From the cell containing the given text, extract its center point as (x, y) coordinate. 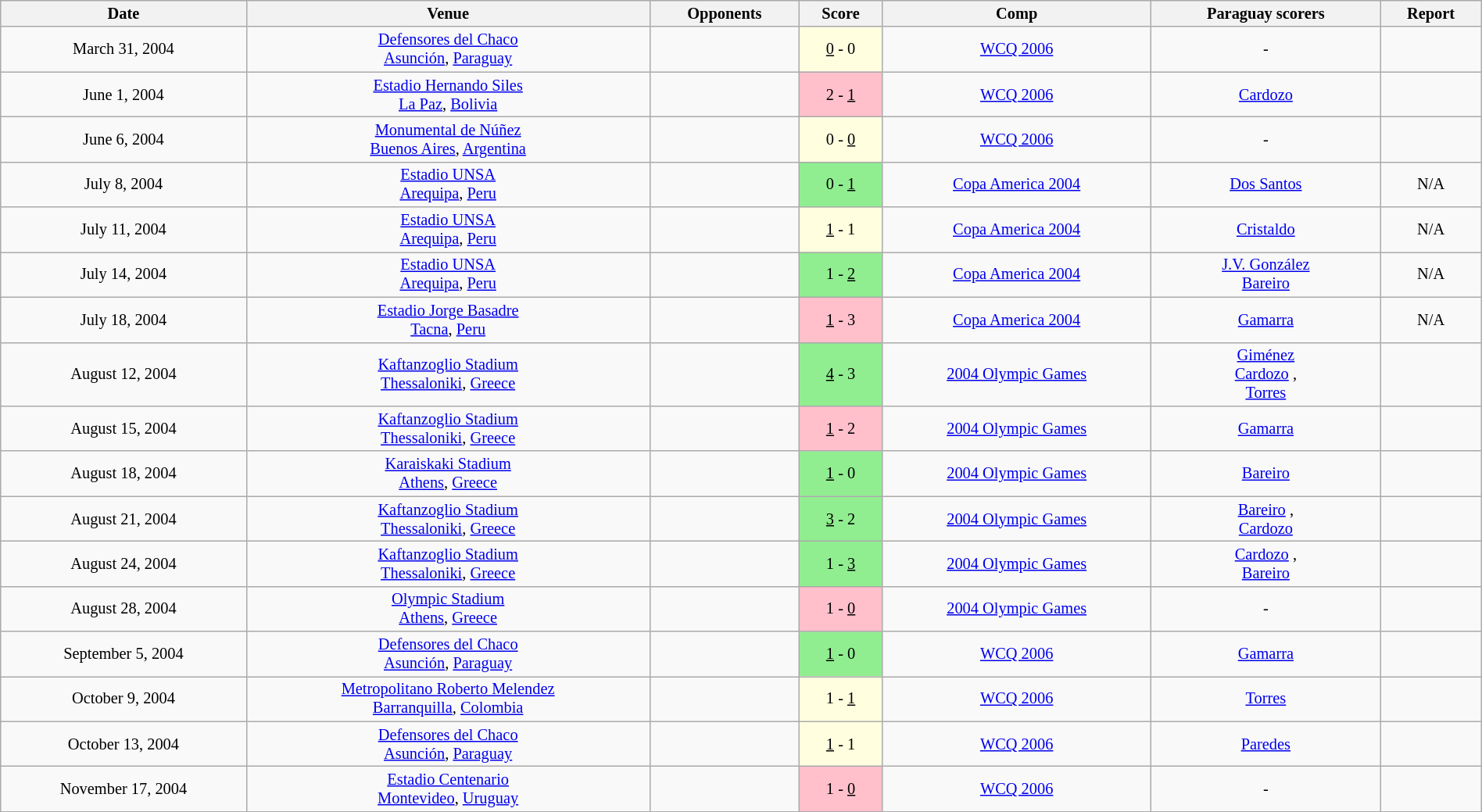
Torres (1266, 699)
June 6, 2004 (123, 139)
October 13, 2004 (123, 744)
2 - 1 (841, 95)
Cristaldo (1266, 230)
October 9, 2004 (123, 699)
Bareiro (1266, 474)
Bareiro , Cardozo (1266, 519)
Karaiskaki StadiumAthens, Greece (448, 474)
March 31, 2004 (123, 49)
Paredes (1266, 744)
July 11, 2004 (123, 230)
0 - 1 (841, 184)
J.V. González Bareiro (1266, 274)
Date (123, 13)
August 28, 2004 (123, 609)
Paraguay scorers (1266, 13)
August 21, 2004 (123, 519)
November 17, 2004 (123, 789)
Dos Santos (1266, 184)
Cardozo (1266, 95)
June 1, 2004 (123, 95)
4 - 3 (841, 374)
Comp (1016, 13)
Opponents (724, 13)
Report (1430, 13)
August 15, 2004 (123, 428)
August 12, 2004 (123, 374)
September 5, 2004 (123, 654)
August 24, 2004 (123, 563)
Venue (448, 13)
3 - 2 (841, 519)
Cardozo , Bareiro (1266, 563)
Estadio CentenarioMontevideo, Uruguay (448, 789)
Olympic Stadium Athens, Greece (448, 609)
Giménez Cardozo , Torres (1266, 374)
July 18, 2004 (123, 320)
Metropolitano Roberto MelendezBarranquilla, Colombia (448, 699)
Estadio Hernando SilesLa Paz, Bolivia (448, 95)
Estadio Jorge Basadre Tacna, Peru (448, 320)
August 18, 2004 (123, 474)
Monumental de NúñezBuenos Aires, Argentina (448, 139)
Score (841, 13)
July 14, 2004 (123, 274)
July 8, 2004 (123, 184)
